Pinpoint the cell where the given text exists, returning its (X, Y) midpoint coordinate. 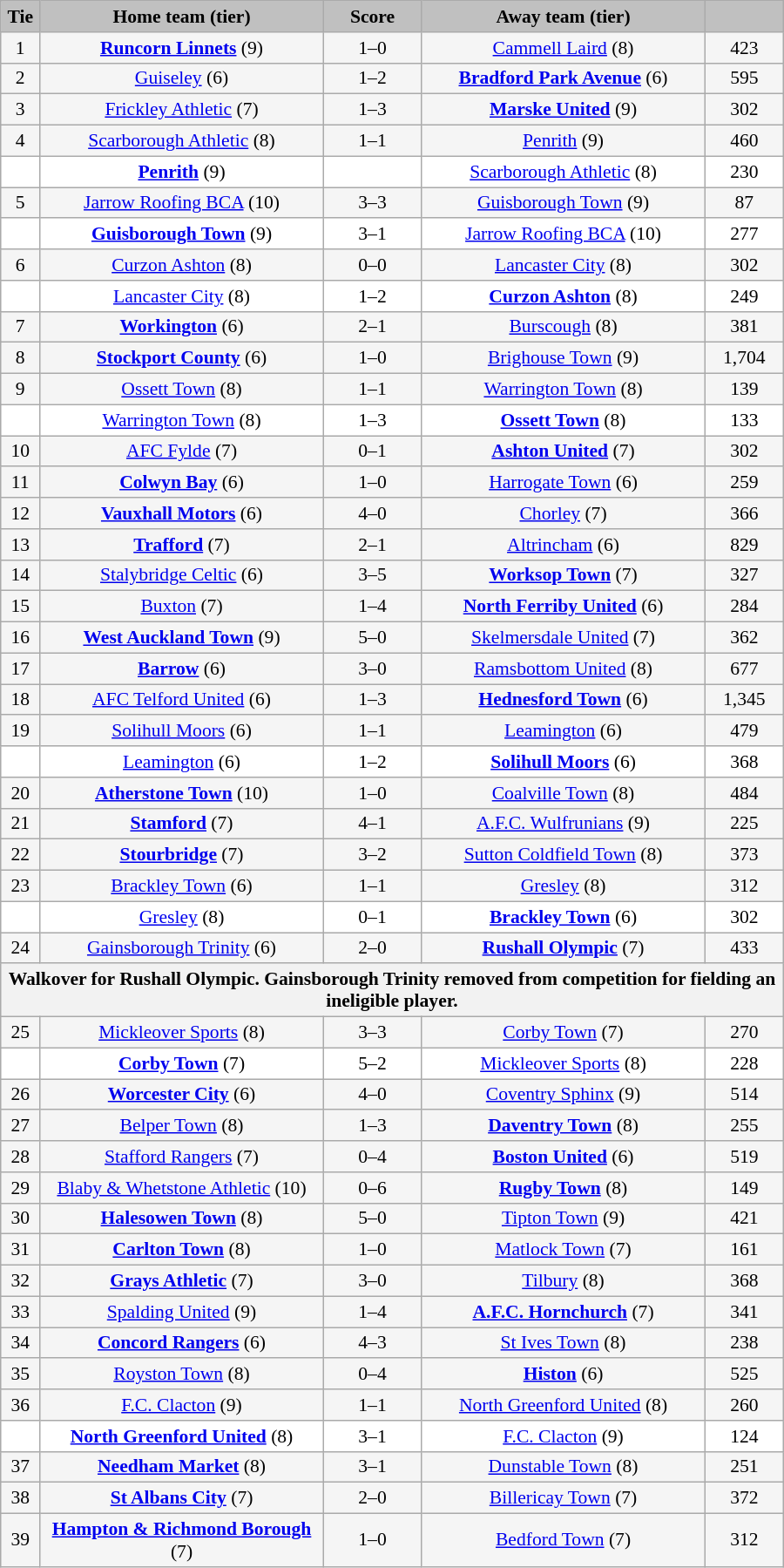
Boston United (6) (564, 1157)
251 (744, 1467)
1 (21, 48)
Workington (6) (182, 327)
12 (21, 513)
North Ferriby United (6) (564, 607)
484 (744, 793)
Bedford Town (7) (564, 1541)
25 (21, 1033)
0–0 (372, 265)
373 (744, 855)
4 (21, 141)
23 (21, 886)
Coalville Town (8) (564, 793)
259 (744, 483)
Worksop Town (7) (564, 575)
421 (744, 1218)
595 (744, 78)
1,704 (744, 358)
Ashton United (7) (564, 451)
Stockport County (6) (182, 358)
Hampton & Richmond Borough (7) (182, 1541)
514 (744, 1095)
West Auckland Town (9) (182, 638)
Grays Athletic (7) (182, 1281)
29 (21, 1188)
372 (744, 1498)
Vauxhall Motors (6) (182, 513)
433 (744, 948)
30 (21, 1218)
6 (21, 265)
Royston Town (8) (182, 1375)
677 (744, 669)
21 (21, 824)
39 (21, 1541)
Buxton (7) (182, 607)
0–6 (372, 1188)
228 (744, 1063)
124 (744, 1436)
Ramsbottom United (8) (564, 669)
4–3 (372, 1343)
Home team (tier) (182, 17)
225 (744, 824)
260 (744, 1405)
14 (21, 575)
Walkover for Rushall Olympic. Gainsborough Trinity removed from competition for fielding an ineligible player. (392, 990)
St Albans City (7) (182, 1498)
A.F.C. Wulfrunians (9) (564, 824)
34 (21, 1343)
Dunstable Town (8) (564, 1467)
Guiseley (6) (182, 78)
3–5 (372, 575)
Coventry Sphinx (9) (564, 1095)
15 (21, 607)
460 (744, 141)
249 (744, 296)
31 (21, 1250)
AFC Fylde (7) (182, 451)
22 (21, 855)
Histon (6) (564, 1375)
381 (744, 327)
St Ives Town (8) (564, 1343)
11 (21, 483)
3–2 (372, 855)
270 (744, 1033)
230 (744, 172)
38 (21, 1498)
87 (744, 203)
Stourbridge (7) (182, 855)
5 (21, 203)
8 (21, 358)
Halesowen Town (8) (182, 1218)
36 (21, 1405)
133 (744, 420)
Tilbury (8) (564, 1281)
18 (21, 700)
Billericay Town (7) (564, 1498)
4–1 (372, 824)
366 (744, 513)
26 (21, 1095)
362 (744, 638)
A.F.C. Hornchurch (7) (564, 1312)
Stamford (7) (182, 824)
Daventry Town (8) (564, 1126)
Barrow (6) (182, 669)
35 (21, 1375)
Colwyn Bay (6) (182, 483)
Stafford Rangers (7) (182, 1157)
9 (21, 390)
Atherstone Town (10) (182, 793)
13 (21, 545)
238 (744, 1343)
Worcester City (6) (182, 1095)
Skelmersdale United (7) (564, 638)
Away team (tier) (564, 17)
Marske United (9) (564, 110)
327 (744, 575)
28 (21, 1157)
27 (21, 1126)
139 (744, 390)
Blaby & Whetstone Athletic (10) (182, 1188)
1,345 (744, 700)
525 (744, 1375)
Belper Town (8) (182, 1126)
Frickley Athletic (7) (182, 110)
3 (21, 110)
Needham Market (8) (182, 1467)
161 (744, 1250)
33 (21, 1312)
37 (21, 1467)
Hednesford Town (6) (564, 700)
7 (21, 327)
Brighouse Town (9) (564, 358)
2 (21, 78)
Altrincham (6) (564, 545)
829 (744, 545)
Gainsborough Trinity (6) (182, 948)
24 (21, 948)
519 (744, 1157)
16 (21, 638)
Stalybridge Celtic (6) (182, 575)
32 (21, 1281)
Chorley (7) (564, 513)
479 (744, 731)
Spalding United (9) (182, 1312)
Harrogate Town (6) (564, 483)
Trafford (7) (182, 545)
149 (744, 1188)
20 (21, 793)
284 (744, 607)
423 (744, 48)
Carlton Town (8) (182, 1250)
Tipton Town (9) (564, 1218)
Sutton Coldfield Town (8) (564, 855)
Tie (21, 17)
Concord Rangers (6) (182, 1343)
Score (372, 17)
10 (21, 451)
341 (744, 1312)
Bradford Park Avenue (6) (564, 78)
17 (21, 669)
277 (744, 234)
19 (21, 731)
5–2 (372, 1063)
255 (744, 1126)
Rushall Olympic (7) (564, 948)
Burscough (8) (564, 327)
Matlock Town (7) (564, 1250)
Rugby Town (8) (564, 1188)
AFC Telford United (6) (182, 700)
Cammell Laird (8) (564, 48)
Runcorn Linnets (9) (182, 48)
